Extract the (X, Y) coordinate from the center of the cell holding the provided text.  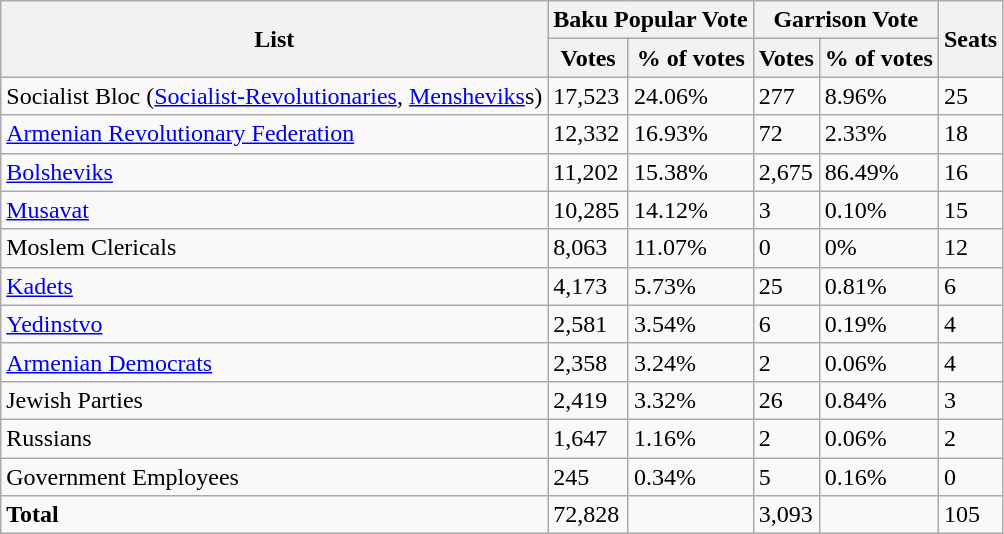
Garrison Vote (846, 20)
Moslem Clericals (274, 248)
Total (274, 515)
List (274, 39)
105 (970, 515)
Russians (274, 438)
0.84% (878, 400)
5 (786, 477)
0.81% (878, 286)
0.16% (878, 477)
245 (588, 477)
26 (786, 400)
2,581 (588, 324)
Socialist Bloc (Socialist-Revolutionaries, Menshevikss) (274, 96)
3.24% (690, 362)
1,647 (588, 438)
72,828 (588, 515)
24.06% (690, 96)
Yedinstvo (274, 324)
15.38% (690, 172)
2,675 (786, 172)
12 (970, 248)
14.12% (690, 210)
0% (878, 248)
12,332 (588, 134)
Musavat (274, 210)
16.93% (690, 134)
10,285 (588, 210)
Jewish Parties (274, 400)
16 (970, 172)
Armenian Democrats (274, 362)
Baku Popular Vote (650, 20)
8.96% (878, 96)
0.10% (878, 210)
11,202 (588, 172)
3.54% (690, 324)
2,419 (588, 400)
0.34% (690, 477)
Bolsheviks (274, 172)
86.49% (878, 172)
2.33% (878, 134)
277 (786, 96)
0.19% (878, 324)
Kadets (274, 286)
17,523 (588, 96)
4,173 (588, 286)
Government Employees (274, 477)
8,063 (588, 248)
Armenian Revolutionary Federation (274, 134)
1.16% (690, 438)
15 (970, 210)
5.73% (690, 286)
72 (786, 134)
3,093 (786, 515)
11.07% (690, 248)
3.32% (690, 400)
18 (970, 134)
Seats (970, 39)
2,358 (588, 362)
